Output the [X, Y] coordinate of the center of the cell containing the given text.  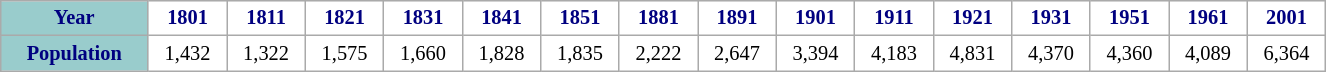
Year [74, 18]
2001 [1286, 18]
1,835 [580, 54]
2,222 [658, 54]
1881 [658, 18]
1,660 [423, 54]
4,360 [1129, 54]
1811 [266, 18]
1821 [344, 18]
4,183 [894, 54]
3,394 [815, 54]
1951 [1129, 18]
4,089 [1208, 54]
2,647 [737, 54]
6,364 [1286, 54]
1,575 [344, 54]
1961 [1208, 18]
1,828 [501, 54]
1851 [580, 18]
1891 [737, 18]
1841 [501, 18]
1921 [972, 18]
4,831 [972, 54]
1901 [815, 18]
1,432 [187, 54]
1911 [894, 18]
1801 [187, 18]
1931 [1051, 18]
1,322 [266, 54]
1831 [423, 18]
Population [74, 54]
4,370 [1051, 54]
